Extract the [x, y] coordinate from the center of the cell holding the provided text.  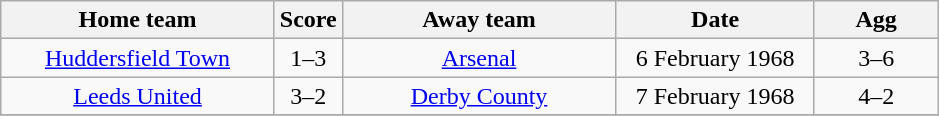
4–2 [876, 96]
Derby County [479, 96]
7 February 1968 [716, 96]
Away team [479, 20]
Score [308, 20]
Leeds United [138, 96]
Agg [876, 20]
6 February 1968 [716, 58]
3–2 [308, 96]
Home team [138, 20]
Date [716, 20]
Arsenal [479, 58]
3–6 [876, 58]
Huddersfield Town [138, 58]
1–3 [308, 58]
